Detect which cell encompasses the target text, then output its [X, Y] center coordinate. 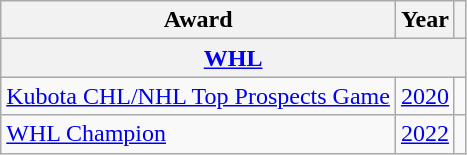
WHL [234, 58]
Award [198, 20]
WHL Champion [198, 134]
2020 [424, 96]
2022 [424, 134]
Kubota CHL/NHL Top Prospects Game [198, 96]
Year [424, 20]
